For the text-containing cell, return its midpoint in [X, Y] coordinate format. 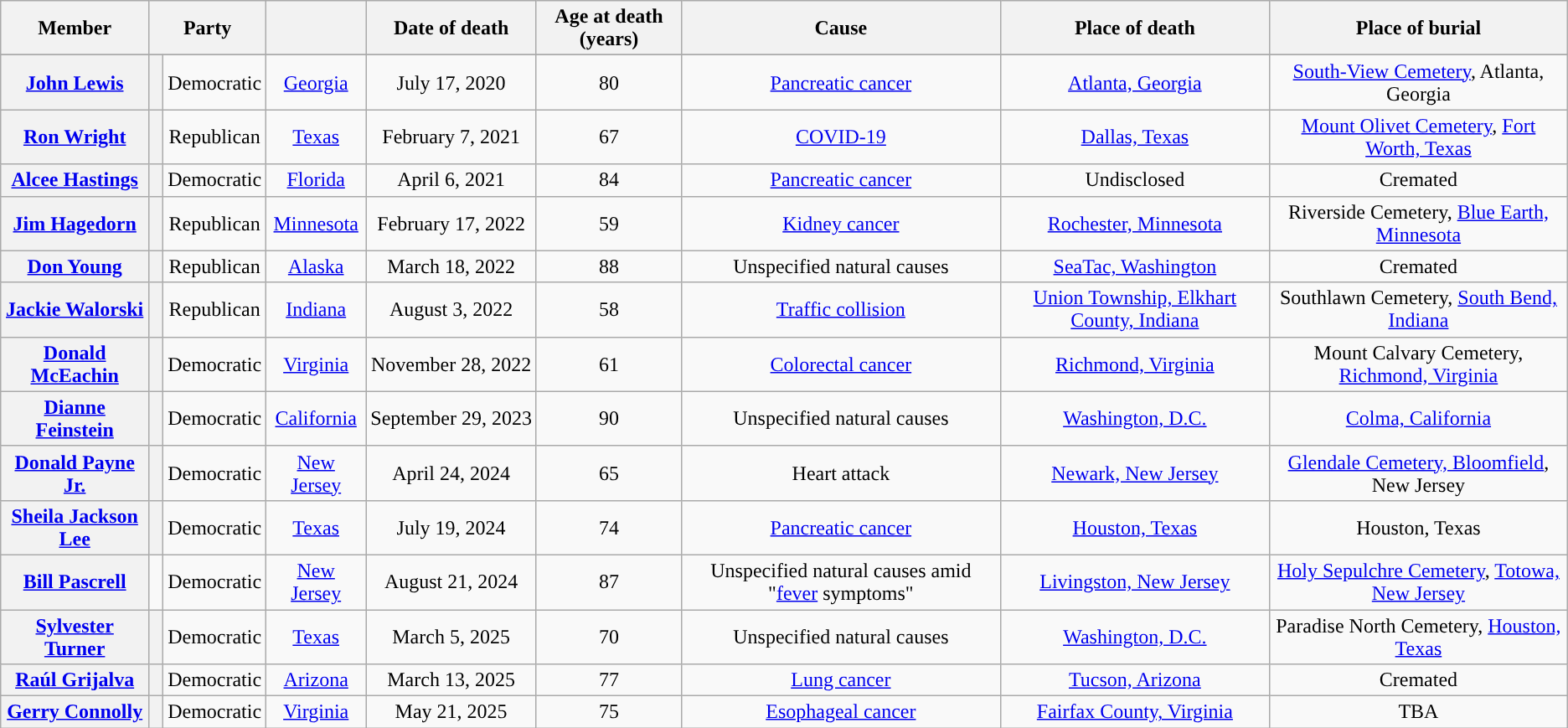
84 [608, 180]
Place of burial [1419, 28]
Unspecified natural causes amid "fever symptoms" [841, 581]
Bill Pascrell [75, 581]
April 6, 2021 [451, 180]
59 [608, 223]
Jackie Walorski [75, 310]
Sylvester Turner [75, 637]
Raúl Grijalva [75, 680]
Southlawn Cemetery, South Bend, Indiana [1419, 310]
August 3, 2022 [451, 310]
March 13, 2025 [451, 680]
Newark, New Jersey [1135, 472]
Dianne Feinstein [75, 419]
Holy Sepulchre Cemetery, Totowa, New Jersey [1419, 581]
February 17, 2022 [451, 223]
South-View Cemetery, Atlanta, Georgia [1419, 82]
Alaska [317, 266]
Gerry Connolly [75, 712]
Rochester, Minnesota [1135, 223]
Don Young [75, 266]
COVID-19 [841, 137]
Richmond, Virginia [1135, 364]
Date of death [451, 28]
Party [208, 28]
California [317, 419]
Fairfax County, Virginia [1135, 712]
Place of death [1135, 28]
March 5, 2025 [451, 637]
Colorectal cancer [841, 364]
Esophageal cancer [841, 712]
Traffic collision [841, 310]
58 [608, 310]
Arizona [317, 680]
May 21, 2025 [451, 712]
74 [608, 528]
88 [608, 266]
March 18, 2022 [451, 266]
77 [608, 680]
Mount Olivet Cemetery, Fort Worth, Texas [1419, 137]
67 [608, 137]
Member [75, 28]
Union Township, Elkhart County, Indiana [1135, 310]
80 [608, 82]
87 [608, 581]
September 29, 2023 [451, 419]
Dallas, Texas [1135, 137]
TBA [1419, 712]
Kidney cancer [841, 223]
70 [608, 637]
Atlanta, Georgia [1135, 82]
November 28, 2022 [451, 364]
August 21, 2024 [451, 581]
Age at death (years) [608, 28]
61 [608, 364]
Alcee Hastings [75, 180]
April 24, 2024 [451, 472]
Tucson, Arizona [1135, 680]
February 7, 2021 [451, 137]
Ron Wright [75, 137]
July 17, 2020 [451, 82]
Paradise North Cemetery, Houston, Texas [1419, 637]
Livingston, New Jersey [1135, 581]
65 [608, 472]
Lung cancer [841, 680]
90 [608, 419]
Georgia [317, 82]
Donald McEachin [75, 364]
July 19, 2024 [451, 528]
Jim Hagedorn [75, 223]
Cause [841, 28]
75 [608, 712]
Mount Calvary Cemetery, Richmond, Virginia [1419, 364]
Minnesota [317, 223]
Undisclosed [1135, 180]
Donald Payne Jr. [75, 472]
Glendale Cemetery, Bloomfield, New Jersey [1419, 472]
John Lewis [75, 82]
Riverside Cemetery, Blue Earth, Minnesota [1419, 223]
Colma, California [1419, 419]
SeaTac, Washington [1135, 266]
Indiana [317, 310]
Florida [317, 180]
Heart attack [841, 472]
Sheila Jackson Lee [75, 528]
